Locate the cell with the specified text and output its (x, y) center coordinate. 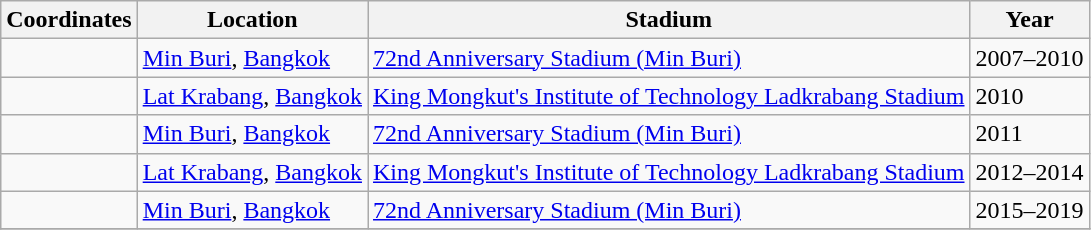
2011 (1030, 134)
2007–2010 (1030, 58)
Location (252, 20)
Coordinates (69, 20)
2010 (1030, 96)
Stadium (670, 20)
2012–2014 (1030, 172)
Year (1030, 20)
2015–2019 (1030, 210)
